Scan for the cell matching the given text and deliver its [X, Y] coordinate at center. 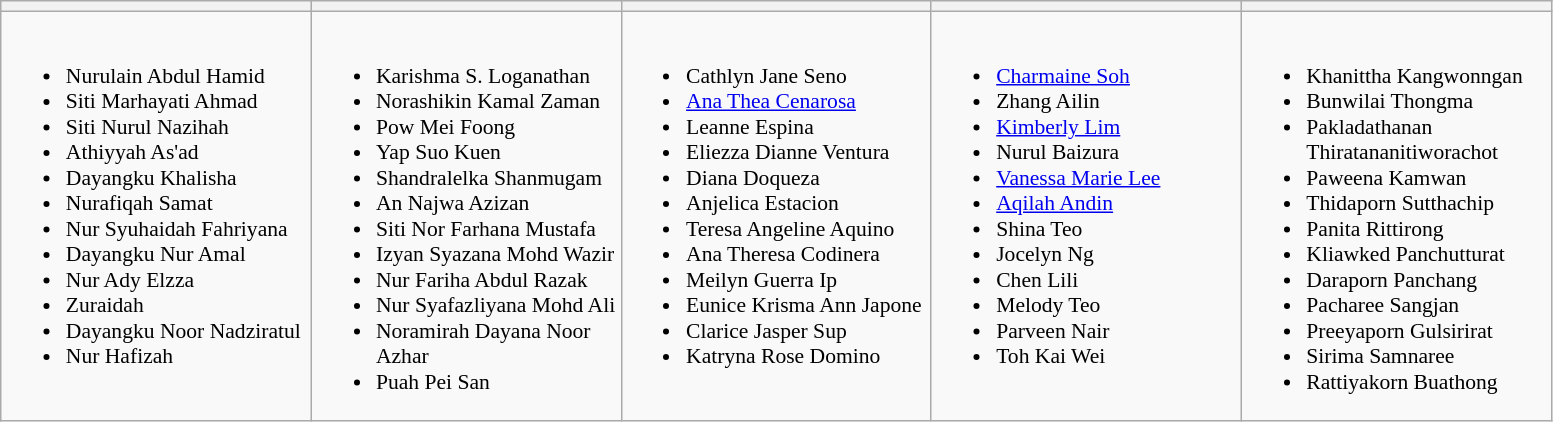
Charmaine SohZhang AilinKimberly LimNurul BaizuraVanessa Marie LeeAqilah AndinShina TeoJocelyn NgChen LiliMelody TeoParveen NairToh Kai Wei [1086, 216]
